Find where the given text appears and provide that cell's center as [X, Y] coordinate. 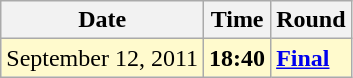
Final [311, 58]
Round [311, 20]
September 12, 2011 [102, 58]
Date [102, 20]
Time [238, 20]
18:40 [238, 58]
